Determine the (x, y) coordinate at the center of the cell enclosing the given text.  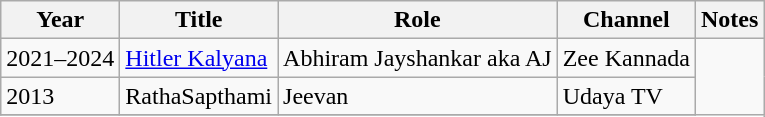
Channel (626, 20)
Hitler Kalyana (199, 58)
Title (199, 20)
Year (60, 20)
Zee Kannada (626, 58)
Jeevan (418, 96)
RathaSapthami (199, 96)
Udaya TV (626, 96)
Role (418, 20)
2013 (60, 96)
2021–2024 (60, 58)
Abhiram Jayshankar aka AJ (418, 58)
Notes (730, 20)
